Detect which cell encompasses the target text, then output its (x, y) center coordinate. 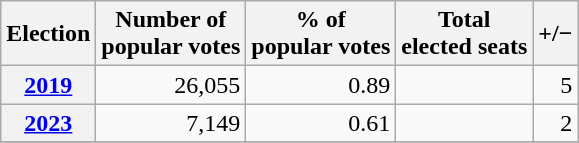
2 (556, 123)
0.89 (321, 85)
7,149 (171, 123)
% ofpopular votes (321, 34)
Election (48, 34)
5 (556, 85)
+/− (556, 34)
2023 (48, 123)
Number ofpopular votes (171, 34)
26,055 (171, 85)
Totalelected seats (464, 34)
0.61 (321, 123)
2019 (48, 85)
